Capture the cell that displays the provided text and extract its [x, y] central coordinate. 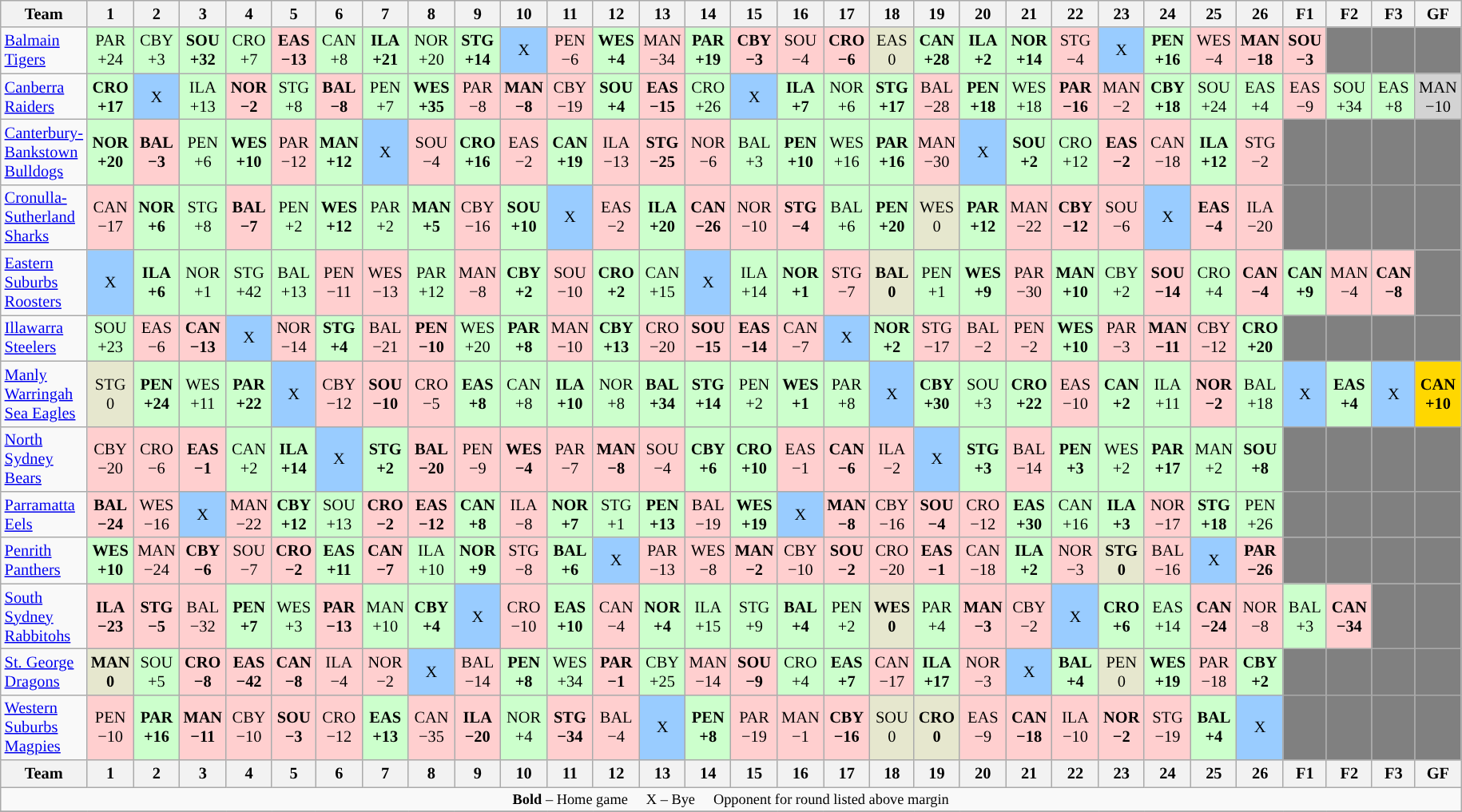
CRO+6 [1122, 616]
EAS+10 [570, 616]
ILA+15 [708, 616]
CRO−10 [523, 616]
CRO+26 [708, 97]
CBY−20 [110, 459]
CBY−2 [1029, 616]
SOU+8 [1260, 459]
STG−25 [661, 152]
WES+18 [1029, 97]
SOU−2 [846, 560]
CBY−6 [203, 560]
PEN+6 [203, 152]
BAL−8 [339, 97]
PEN+13 [661, 514]
MAN−3 [983, 616]
BAL−28 [936, 97]
PAR+2 [385, 217]
WES−16 [157, 514]
STG+9 [754, 616]
Illawarra Steelers [44, 338]
STG+42 [249, 283]
WES+3 [294, 616]
CAN−24 [1214, 616]
ILA+7 [801, 97]
EAS+14 [1167, 616]
CBY+25 [661, 671]
MAN+12 [339, 152]
PAR−18 [1214, 671]
NOR+8 [616, 394]
SOU−6 [1122, 217]
CRO−5 [431, 394]
STG−19 [1167, 727]
ILA+13 [203, 97]
BAL−32 [203, 616]
SOU+10 [523, 217]
PAR−12 [294, 152]
PAR−19 [754, 727]
CAN+19 [570, 152]
EAS−10 [1075, 394]
CAN+15 [661, 283]
CAN+28 [936, 50]
PEN+26 [1260, 514]
SOU0 [892, 727]
STG−5 [157, 616]
ILA+11 [1167, 394]
PAR−26 [1260, 560]
CRO+16 [478, 152]
ILA+21 [385, 50]
BAL0 [892, 283]
PAR+22 [249, 394]
ILA−2 [892, 459]
ILA−4 [339, 671]
WES+11 [203, 394]
BAL−7 [249, 217]
MAN−1 [801, 727]
NOR−8 [1260, 616]
North Sydney Bears [44, 459]
PAR+24 [110, 50]
WES+2 [1122, 459]
BAL−20 [431, 459]
MAN−14 [708, 671]
CRO−8 [203, 671]
CBY−3 [754, 50]
STG+4 [339, 338]
WES+35 [431, 97]
CAN−6 [846, 459]
ILA+20 [661, 217]
SOU+5 [157, 671]
NOR−6 [708, 152]
STG−17 [936, 338]
PEN+3 [1075, 459]
EAS−4 [1214, 217]
CRO+22 [1029, 394]
CRO0 [936, 727]
MAN−4 [1349, 283]
ILA−10 [1075, 727]
BAL+18 [1260, 394]
CAN+9 [1305, 283]
BAL−4 [616, 727]
NOR−10 [754, 217]
PEN−9 [478, 459]
PEN−11 [339, 283]
STG−7 [846, 283]
WES−8 [708, 560]
South Sydney Rabbitohs [44, 616]
WES+16 [846, 152]
STG+2 [385, 459]
PEN+18 [983, 97]
CBY+13 [616, 338]
EAS0 [892, 50]
SOU+4 [616, 97]
EAS+11 [339, 560]
PAR−3 [1122, 338]
BAL−16 [1167, 560]
PEN−2 [1029, 338]
NOR+14 [1029, 50]
CRO+20 [1260, 338]
PAR+4 [936, 616]
PAR−1 [616, 671]
CRO+12 [1075, 152]
ILA−8 [523, 514]
NOR+7 [570, 514]
SOU−14 [1167, 283]
PEN−6 [570, 50]
MAN−30 [936, 152]
Parramatta Eels [44, 514]
ILA+3 [1122, 514]
NOR−14 [294, 338]
CAN+16 [1075, 514]
BAL+34 [661, 394]
ILA+17 [936, 671]
NOR+9 [478, 560]
MAN+5 [431, 217]
SOU−15 [708, 338]
Canberra Raiders [44, 97]
STG−2 [1260, 152]
STG+3 [983, 459]
SOU+32 [203, 50]
PEN+20 [892, 217]
EAS−12 [431, 514]
SOU−7 [249, 560]
EAS+30 [1029, 514]
BAL−21 [385, 338]
STG−34 [570, 727]
PAR−8 [478, 97]
EAS−14 [754, 338]
NOR+2 [892, 338]
WES−13 [385, 283]
Manly Warringah Sea Eagles [44, 394]
ILA−23 [110, 616]
PEN+10 [801, 152]
WES+9 [983, 283]
PAR−30 [1029, 283]
SOU+13 [339, 514]
WES+4 [616, 50]
WES+12 [339, 217]
WES+34 [570, 671]
CRO+17 [110, 97]
PAR−7 [570, 459]
ILA+12 [1214, 152]
PAR+17 [1167, 459]
Penrith Panthers [44, 560]
PAR+19 [708, 50]
Canterbury-Bankstown Bulldogs [44, 152]
STG+17 [892, 97]
SOU−9 [754, 671]
Western Suburbs Magpies [44, 727]
ILA−13 [616, 152]
CBY+12 [294, 514]
EAS−13 [294, 50]
CAN−34 [1349, 616]
PEN+1 [936, 283]
MAN−34 [661, 50]
STG+18 [1214, 514]
Eastern Suburbs Roosters [44, 283]
SOU+2 [1029, 152]
BAL−3 [157, 152]
CBY+4 [431, 616]
St. George Dragons [44, 671]
BAL−24 [110, 514]
CRO+7 [249, 50]
PAR−16 [1075, 97]
CBY−19 [570, 97]
ILA+6 [157, 283]
CBY+3 [157, 50]
CBY+6 [708, 459]
PEN0 [1122, 671]
WES+20 [478, 338]
CRO+10 [754, 459]
CAN−13 [203, 338]
EAS−15 [661, 97]
Cronulla-Sutherland Sharks [44, 217]
MAN−24 [157, 560]
EAS+7 [846, 671]
Balmain Tigers [44, 50]
EAS−6 [157, 338]
EAS−42 [249, 671]
BAL−2 [983, 338]
SOU+24 [1214, 97]
SOU+23 [110, 338]
MAN−18 [1260, 50]
CRO+2 [616, 283]
PEN+16 [1167, 50]
CAN−26 [708, 217]
STG+1 [616, 514]
EAS+13 [385, 727]
CAN−35 [431, 727]
SOU+34 [1349, 97]
SOU+3 [983, 394]
MAN0 [110, 671]
CAN+10 [1438, 394]
Bold – Home game X – Bye Opponent for round listed above margin [731, 798]
CBY+30 [936, 394]
CBY+18 [1167, 97]
NOR−17 [1167, 514]
MAN+2 [1214, 459]
BAL+13 [294, 283]
STG−8 [523, 560]
BAL−19 [708, 514]
PEN+24 [157, 394]
WES+1 [801, 394]
